Search for the cell housing the specified text and yield its (x, y) center coordinate. 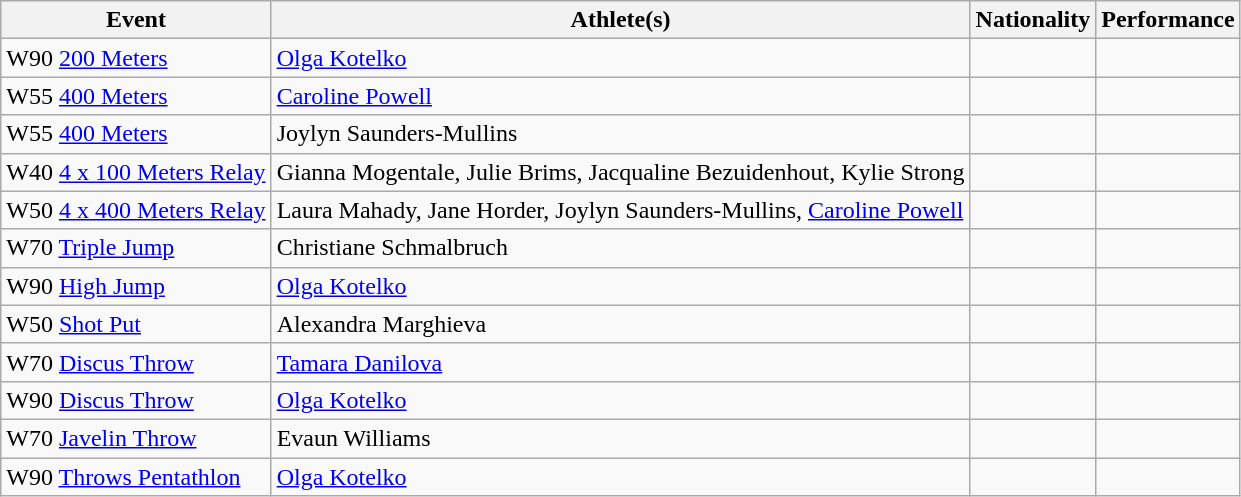
W40 4 x 100 Meters Relay (136, 172)
W90 200 Meters (136, 58)
Event (136, 20)
W50 Shot Put (136, 324)
W90 Discus Throw (136, 400)
Joylyn Saunders-Mullins (620, 134)
W70 Triple Jump (136, 248)
W90 Throws Pentathlon (136, 477)
W50 4 x 400 Meters Relay (136, 210)
Athlete(s) (620, 20)
Nationality (1033, 20)
Laura Mahady, Jane Horder, Joylyn Saunders-Mullins, Caroline Powell (620, 210)
Gianna Mogentale, Julie Brims, Jacqualine Bezuidenhout, Kylie Strong (620, 172)
Evaun Williams (620, 438)
Tamara Danilova (620, 362)
Alexandra Marghieva (620, 324)
Christiane Schmalbruch (620, 248)
W70 Discus Throw (136, 362)
Caroline Powell (620, 96)
W70 Javelin Throw (136, 438)
Performance (1168, 20)
W90 High Jump (136, 286)
